Pinpoint the cell where the given text exists, returning its (x, y) midpoint coordinate. 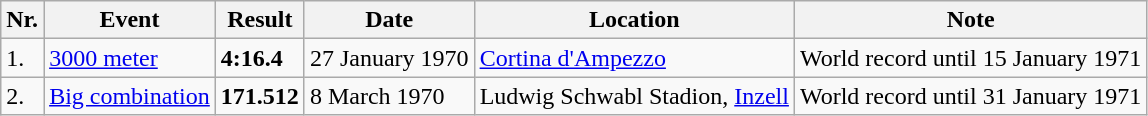
2. (22, 96)
Result (260, 20)
Cortina d'Ampezzo (634, 58)
Location (634, 20)
Date (389, 20)
Nr. (22, 20)
World record until 31 January 1971 (970, 96)
Big combination (130, 96)
171.512 (260, 96)
Event (130, 20)
8 March 1970 (389, 96)
4:16.4 (260, 58)
27 January 1970 (389, 58)
Note (970, 20)
3000 meter (130, 58)
World record until 15 January 1971 (970, 58)
1. (22, 58)
Ludwig Schwabl Stadion, Inzell (634, 96)
